Find where the given text appears and provide that cell's center as (X, Y) coordinate. 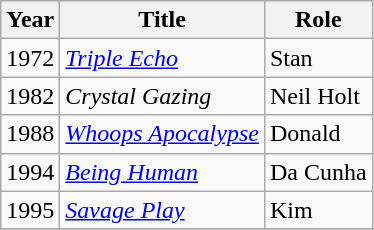
Role (318, 20)
1988 (30, 134)
1995 (30, 210)
Crystal Gazing (162, 96)
1982 (30, 96)
Donald (318, 134)
Year (30, 20)
Whoops Apocalypse (162, 134)
Da Cunha (318, 172)
Neil Holt (318, 96)
Title (162, 20)
1994 (30, 172)
Kim (318, 210)
1972 (30, 58)
Savage Play (162, 210)
Being Human (162, 172)
Stan (318, 58)
Triple Echo (162, 58)
